Find where the given text appears and provide that cell's center as (x, y) coordinate. 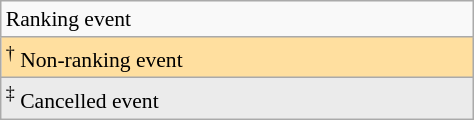
‡ Cancelled event (237, 98)
† Non-ranking event (237, 58)
Ranking event (237, 19)
